Return [x, y] of the center of cell containing provided text 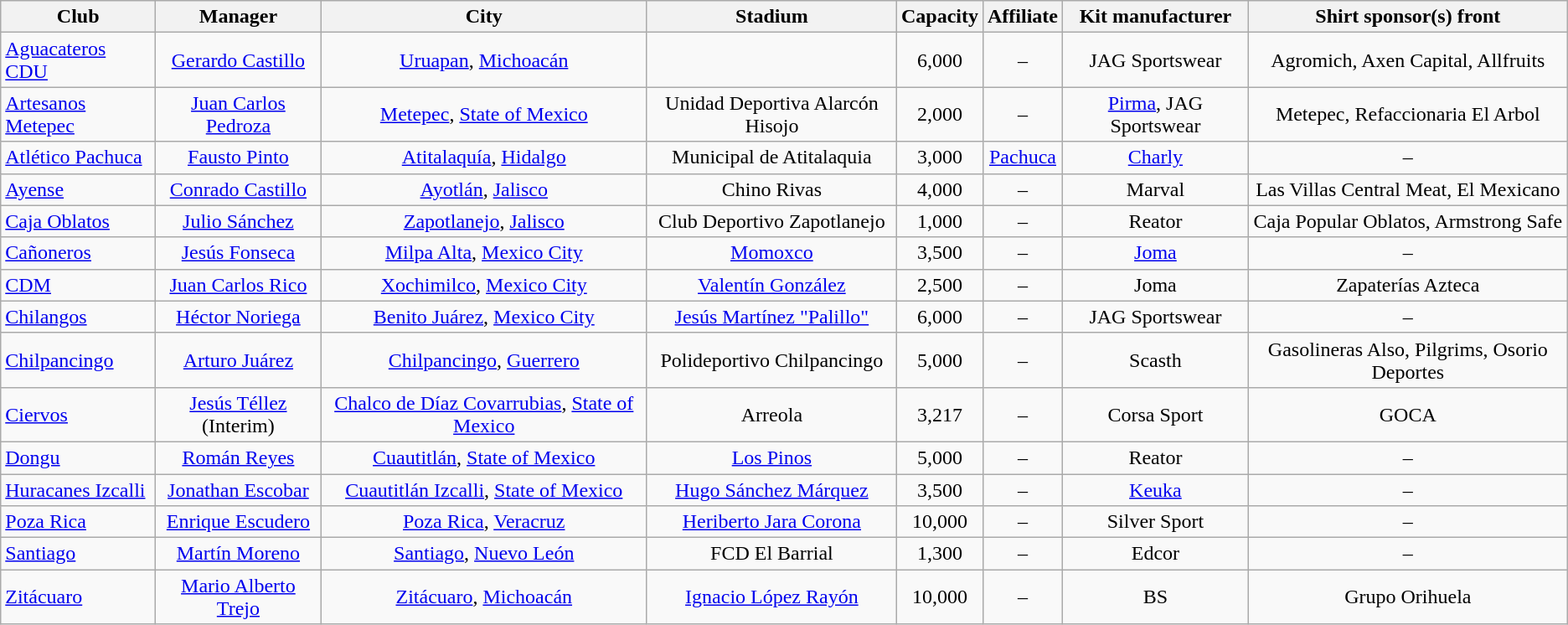
Mario Alberto Trejo [238, 597]
Chino Rivas [771, 189]
Santiago [79, 554]
Zapaterías Azteca [1407, 285]
Pirma, JAG Sportswear [1156, 114]
Milpa Alta, Mexico City [484, 253]
Capacity [940, 17]
Juan Carlos Rico [238, 285]
Arturo Juárez [238, 360]
Scasth [1156, 360]
Dongu [79, 457]
Cuautitlán Izcalli, State of Mexico [484, 490]
Agromich, Axen Capital, Allfruits [1407, 60]
Huracanes Izcalli [79, 490]
Caja Popular Oblatos, Armstrong Safe [1407, 221]
Jesús Téllez (Interim) [238, 414]
Juan Carlos Pedroza [238, 114]
Las Villas Central Meat, El Mexicano [1407, 189]
Silver Sport [1156, 522]
Román Reyes [238, 457]
Enrique Escudero [238, 522]
1,300 [940, 554]
Fausto Pinto [238, 158]
Martín Moreno [238, 554]
Pachuca [1022, 158]
Heriberto Jara Corona [771, 522]
Cuautitlán, State of Mexico [484, 457]
Benito Juárez, Mexico City [484, 317]
Zapotlanejo, Jalisco [484, 221]
3,217 [940, 414]
Edcor [1156, 554]
3,000 [940, 158]
Jesús Fonseca [238, 253]
Uruapan, Michoacán [484, 60]
Zitácuaro, Michoacán [484, 597]
CDM [79, 285]
Affiliate [1022, 17]
Atitalaquía, Hidalgo [484, 158]
BS [1156, 597]
1,000 [940, 221]
Poza Rica [79, 522]
Caja Oblatos [79, 221]
Gerardo Castillo [238, 60]
Artesanos Metepec [79, 114]
Los Pinos [771, 457]
Zitácuaro [79, 597]
Aguacateros CDU [79, 60]
Club Deportivo Zapotlanejo [771, 221]
Chilangos [79, 317]
Shirt sponsor(s) front [1407, 17]
Marval [1156, 189]
Club [79, 17]
Poza Rica, Veracruz [484, 522]
Hugo Sánchez Márquez [771, 490]
FCD El Barrial [771, 554]
Kit manufacturer [1156, 17]
Conrado Castillo [238, 189]
Chalco de Díaz Covarrubias, State of Mexico [484, 414]
Julio Sánchez [238, 221]
Valentín González [771, 285]
Cañoneros [79, 253]
Santiago, Nuevo León [484, 554]
Jesús Martínez "Palillo" [771, 317]
Momoxco [771, 253]
Xochimilco, Mexico City [484, 285]
Ayense [79, 189]
Metepec, Refaccionaria El Arbol [1407, 114]
Jonathan Escobar [238, 490]
Metepec, State of Mexico [484, 114]
Gasolineras Also, Pilgrims, Osorio Deportes [1407, 360]
Atlético Pachuca [79, 158]
Unidad Deportiva Alarcón Hisojo [771, 114]
Chilpancingo, Guerrero [484, 360]
2,000 [940, 114]
4,000 [940, 189]
Grupo Orihuela [1407, 597]
Ciervos [79, 414]
Municipal de Atitalaquia [771, 158]
Ayotlán, Jalisco [484, 189]
City [484, 17]
Polideportivo Chilpancingo [771, 360]
Manager [238, 17]
GOCA [1407, 414]
Corsa Sport [1156, 414]
Héctor Noriega [238, 317]
Chilpancingo [79, 360]
Keuka [1156, 490]
Ignacio López Rayón [771, 597]
Stadium [771, 17]
Arreola [771, 414]
2,500 [940, 285]
Charly [1156, 158]
